Locate the cell with the specified text and output its [x, y] center coordinate. 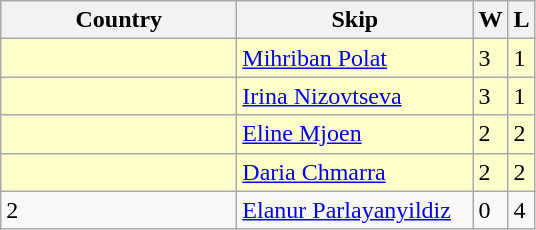
Daria Chmarra [355, 172]
W [490, 20]
Country [119, 20]
Skip [355, 20]
Elanur Parlayanyildiz [355, 210]
Eline Mjoen [355, 134]
4 [522, 210]
Mihriban Polat [355, 58]
0 [490, 210]
L [522, 20]
Irina Nizovtseva [355, 96]
